From the cell containing the given text, extract its center point as [x, y] coordinate. 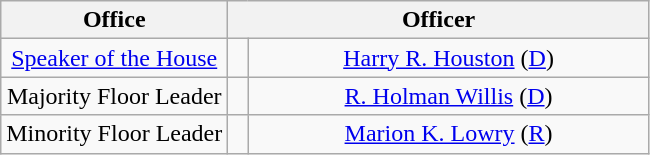
Harry R. Houston (D) [449, 58]
Marion K. Lowry (R) [449, 134]
Office [114, 20]
Minority Floor Leader [114, 134]
Majority Floor Leader [114, 96]
Officer [439, 20]
R. Holman Willis (D) [449, 96]
Speaker of the House [114, 58]
